For the text-containing cell, return its midpoint in [x, y] coordinate format. 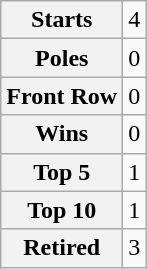
Poles [62, 58]
Front Row [62, 96]
Top 10 [62, 210]
4 [134, 20]
Wins [62, 134]
Starts [62, 20]
3 [134, 248]
Top 5 [62, 172]
Retired [62, 248]
